Determine the (x, y) coordinate at the center of the cell enclosing the given text.  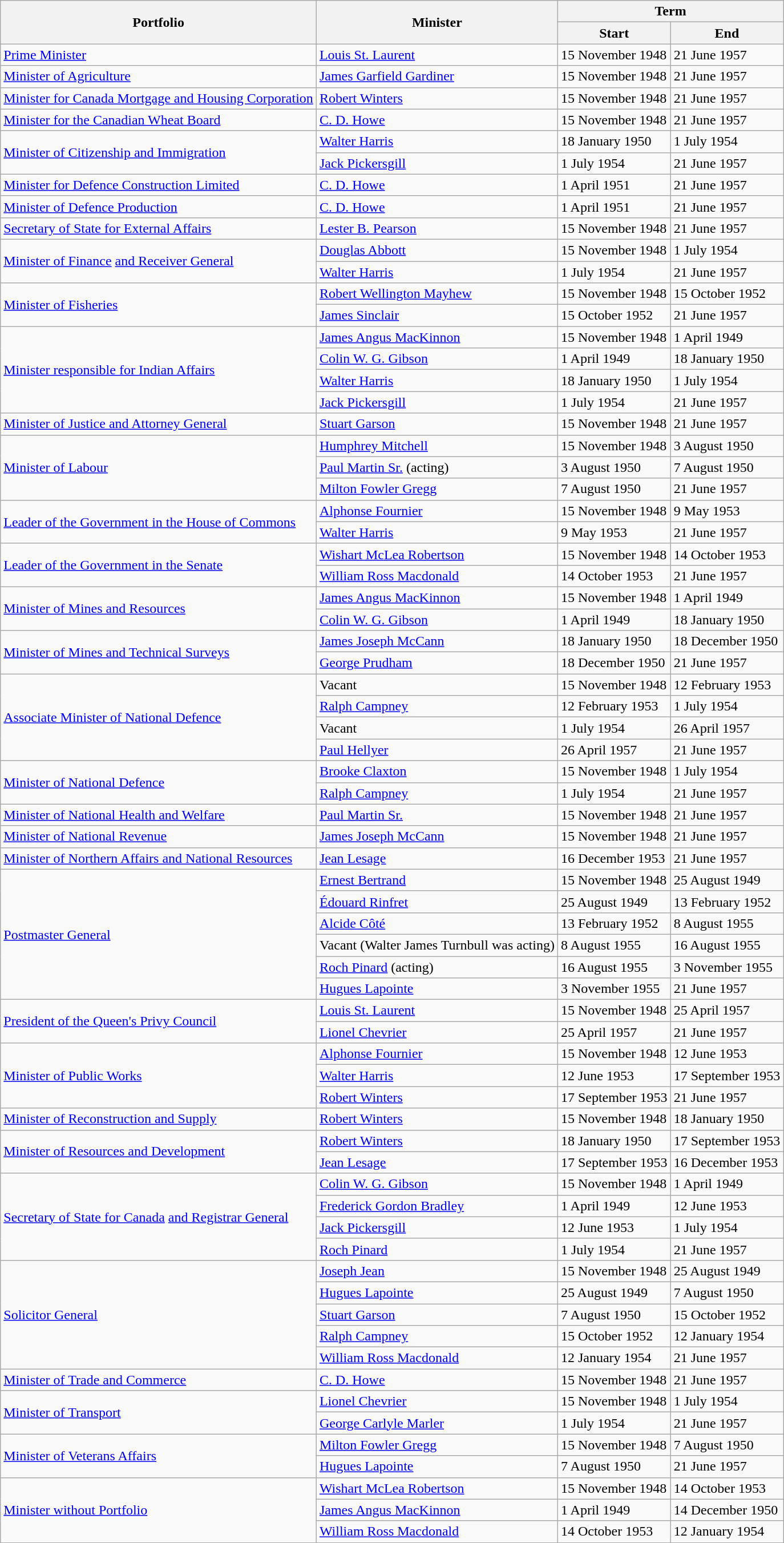
14 December 1950 (727, 1510)
Roch Pinard (437, 1249)
Minister of National Revenue (159, 837)
Prime Minister (159, 55)
Humphrey Mitchell (437, 446)
Minister of Northern Affairs and National Resources (159, 858)
Leader of the Government in the House of Commons (159, 522)
Minister of Trade and Commerce (159, 1380)
Minister for the Canadian Wheat Board (159, 120)
Édouard Rinfret (437, 902)
Alcide Côté (437, 923)
Paul Martin Sr. (acting) (437, 467)
Roch Pinard (acting) (437, 967)
Paul Hellyer (437, 750)
Minister of Resources and Development (159, 1152)
Minister (437, 22)
James Garfield Gardiner (437, 76)
George Prudham (437, 663)
Minister of Veterans Affairs (159, 1456)
Associate Minister of National Defence (159, 717)
Frederick Gordon Bradley (437, 1206)
Brooke Claxton (437, 771)
Joseph Jean (437, 1271)
Robert Wellington Mayhew (437, 294)
Minister of Public Works (159, 1076)
Ernest Bertrand (437, 880)
Minister without Portfolio (159, 1510)
Minister of Defence Production (159, 207)
Minister of Labour (159, 467)
Paul Martin Sr. (437, 815)
Portfolio (159, 22)
Minister responsible for Indian Affairs (159, 370)
James Sinclair (437, 316)
Minister of Citizenship and Immigration (159, 152)
Postmaster General (159, 934)
Solicitor General (159, 1314)
Term (670, 11)
Start (614, 33)
Douglas Abbott (437, 250)
Minister of National Defence (159, 782)
Minister of Mines and Resources (159, 608)
Minister of Agriculture (159, 76)
Minister of National Health and Welfare (159, 815)
Secretary of State for External Affairs (159, 228)
Lester B. Pearson (437, 228)
Minister of Reconstruction and Supply (159, 1119)
Minister of Transport (159, 1412)
Minister of Fisheries (159, 305)
George Carlyle Marler (437, 1423)
End (727, 33)
Minister of Justice and Attorney General (159, 424)
Minister of Mines and Technical Surveys (159, 652)
Minister for Canada Mortgage and Housing Corporation (159, 98)
Secretary of State for Canada and Registrar General (159, 1217)
Vacant (Walter James Turnbull was acting) (437, 945)
Minister for Defence Construction Limited (159, 185)
Leader of the Government in the Senate (159, 565)
President of the Queen's Privy Council (159, 1021)
Minister of Finance and Receiver General (159, 261)
